Find where the given text appears and provide that cell's center as (x, y) coordinate. 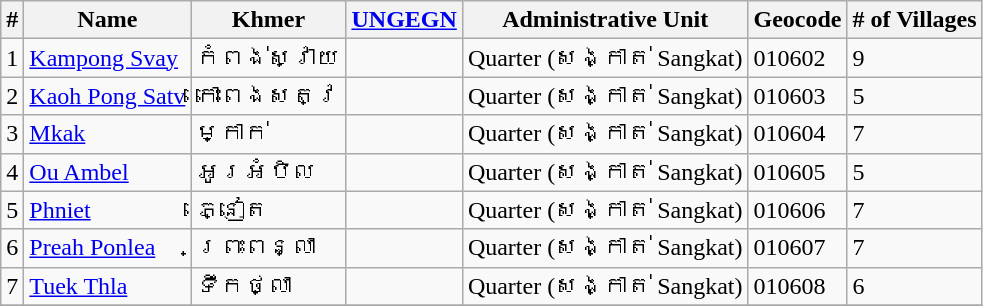
9 (914, 58)
Administrative Unit (605, 20)
# of Villages (914, 20)
កោះពងសត្វ (268, 96)
010606 (798, 210)
010605 (798, 172)
# (12, 20)
UNGEGN (404, 20)
3 (12, 134)
1 (12, 58)
2 (12, 96)
Phniet (108, 210)
ម្កាក់ (268, 134)
Name (108, 20)
010607 (798, 248)
Preah Ponlea (108, 248)
010603 (798, 96)
ភ្នៀត (268, 210)
010608 (798, 286)
ព្រះពន្លា (268, 248)
Geocode (798, 20)
Kampong Svay (108, 58)
Khmer (268, 20)
Ou Ambel (108, 172)
Tuek Thla (108, 286)
010604 (798, 134)
អូរអំបិល (268, 172)
Mkak (108, 134)
4 (12, 172)
ទឹកថ្លា (268, 286)
Kaoh Pong Satv (108, 96)
010602 (798, 58)
កំពង់ស្វាយ (268, 58)
